Determine the [x, y] coordinate at the center of the cell enclosing the given text.  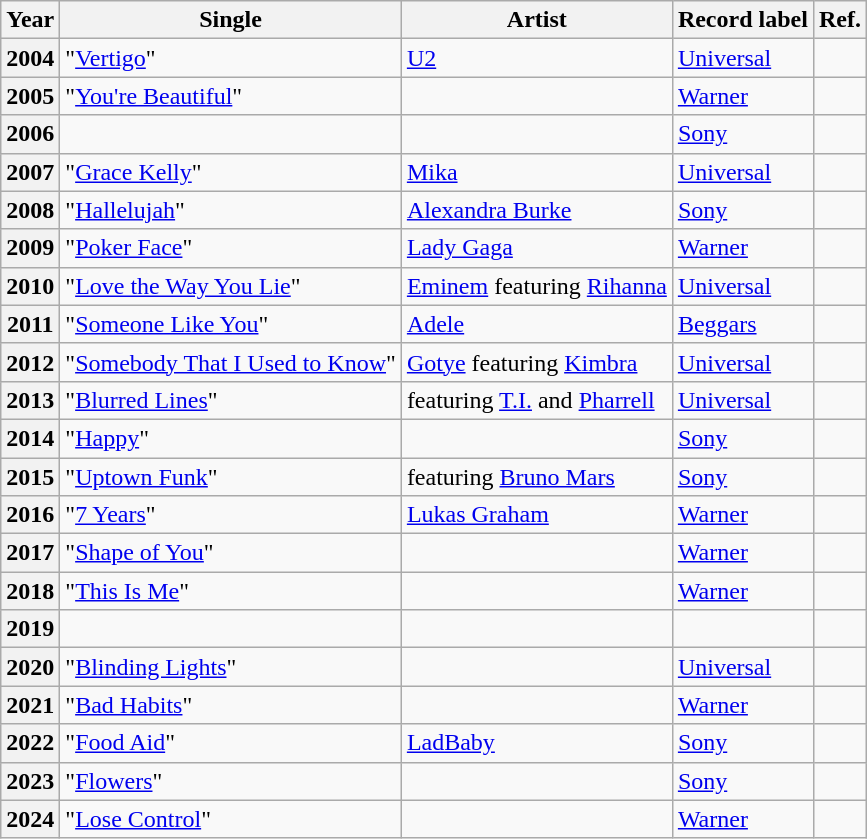
"Lose Control" [231, 819]
U2 [536, 58]
"Blurred Lines" [231, 400]
2020 [30, 667]
Adele [536, 324]
"Happy" [231, 438]
2017 [30, 553]
"Blinding Lights" [231, 667]
featuring Bruno Mars [536, 477]
2008 [30, 210]
"7 Years" [231, 515]
"Someone Like You" [231, 324]
Year [30, 20]
2023 [30, 781]
"Bad Habits" [231, 705]
"Flowers" [231, 781]
LadBaby [536, 743]
2014 [30, 438]
2013 [30, 400]
Alexandra Burke [536, 210]
2011 [30, 324]
2018 [30, 591]
Lady Gaga [536, 248]
2022 [30, 743]
2005 [30, 96]
"Food Aid" [231, 743]
Lukas Graham [536, 515]
Artist [536, 20]
2007 [30, 172]
Single [231, 20]
"Grace Kelly" [231, 172]
"Poker Face" [231, 248]
Mika [536, 172]
2024 [30, 819]
2015 [30, 477]
2012 [30, 362]
2010 [30, 286]
"Shape of You" [231, 553]
2016 [30, 515]
"You're Beautiful" [231, 96]
Eminem featuring Rihanna [536, 286]
2019 [30, 629]
Ref. [840, 20]
2006 [30, 134]
2004 [30, 58]
"Love the Way You Lie" [231, 286]
2009 [30, 248]
featuring T.I. and Pharrell [536, 400]
Record label [742, 20]
"Vertigo" [231, 58]
Beggars [742, 324]
2021 [30, 705]
Gotye featuring Kimbra [536, 362]
"Somebody That I Used to Know" [231, 362]
"This Is Me" [231, 591]
"Hallelujah" [231, 210]
"Uptown Funk" [231, 477]
